Return (X, Y) of the center of cell containing provided text 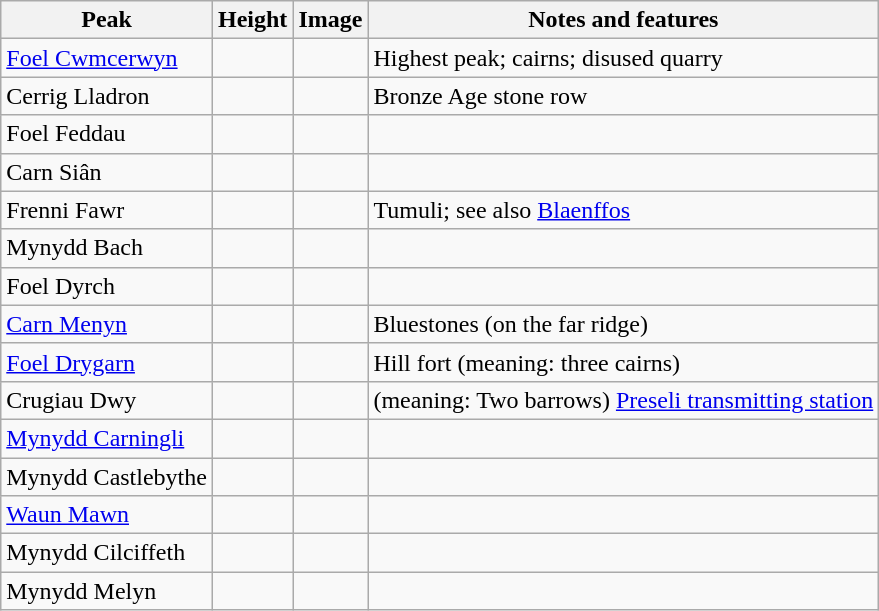
Bluestones (on the far ridge) (624, 324)
Hill fort (meaning: three cairns) (624, 362)
(meaning: Two barrows) Preseli transmitting station (624, 400)
Tumuli; see also Blaenffos (624, 210)
Cerrig Lladron (107, 96)
Mynydd Melyn (107, 591)
Foel Feddau (107, 134)
Image (330, 20)
Highest peak; cairns; disused quarry (624, 58)
Foel Cwmcerwyn (107, 58)
Frenni Fawr (107, 210)
Crugiau Dwy (107, 400)
Height (252, 20)
Bronze Age stone row (624, 96)
Mynydd Carningli (107, 438)
Foel Dyrch (107, 286)
Mynydd Castlebythe (107, 477)
Mynydd Bach (107, 248)
Peak (107, 20)
Mynydd Cilciffeth (107, 553)
Foel Drygarn (107, 362)
Carn Siân (107, 172)
Waun Mawn (107, 515)
Carn Menyn (107, 324)
Notes and features (624, 20)
